Scan for the cell matching the given text and deliver its (x, y) coordinate at center. 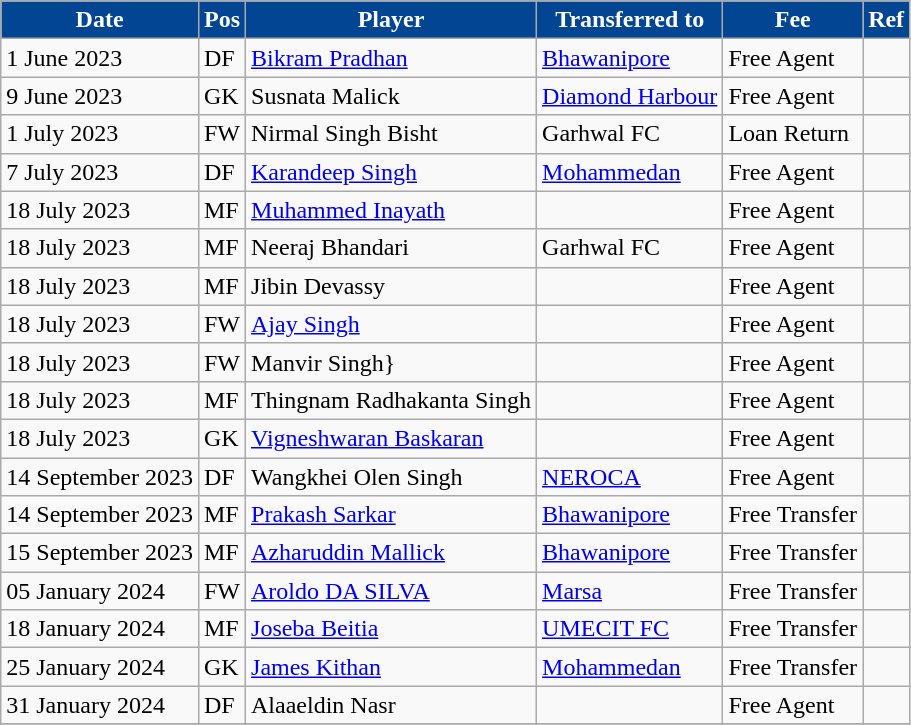
Vigneshwaran Baskaran (392, 438)
31 January 2024 (100, 705)
Ajay Singh (392, 324)
Susnata Malick (392, 96)
Pos (222, 20)
Date (100, 20)
Player (392, 20)
Aroldo DA SILVA (392, 591)
Alaaeldin Nasr (392, 705)
Jibin Devassy (392, 286)
Transferred to (630, 20)
05 January 2024 (100, 591)
Marsa (630, 591)
Loan Return (793, 134)
Joseba Beitia (392, 629)
Wangkhei Olen Singh (392, 477)
Manvir Singh} (392, 362)
Azharuddin Mallick (392, 553)
9 June 2023 (100, 96)
15 September 2023 (100, 553)
18 January 2024 (100, 629)
Nirmal Singh Bisht (392, 134)
7 July 2023 (100, 172)
Thingnam Radhakanta Singh (392, 400)
Neeraj Bhandari (392, 248)
Prakash Sarkar (392, 515)
UMECIT FC (630, 629)
25 January 2024 (100, 667)
Muhammed Inayath (392, 210)
Bikram Pradhan (392, 58)
Fee (793, 20)
Diamond Harbour (630, 96)
Karandeep Singh (392, 172)
NEROCA (630, 477)
Ref (886, 20)
1 June 2023 (100, 58)
1 July 2023 (100, 134)
James Kithan (392, 667)
